Output the [x, y] coordinate of the center of the cell containing the given text.  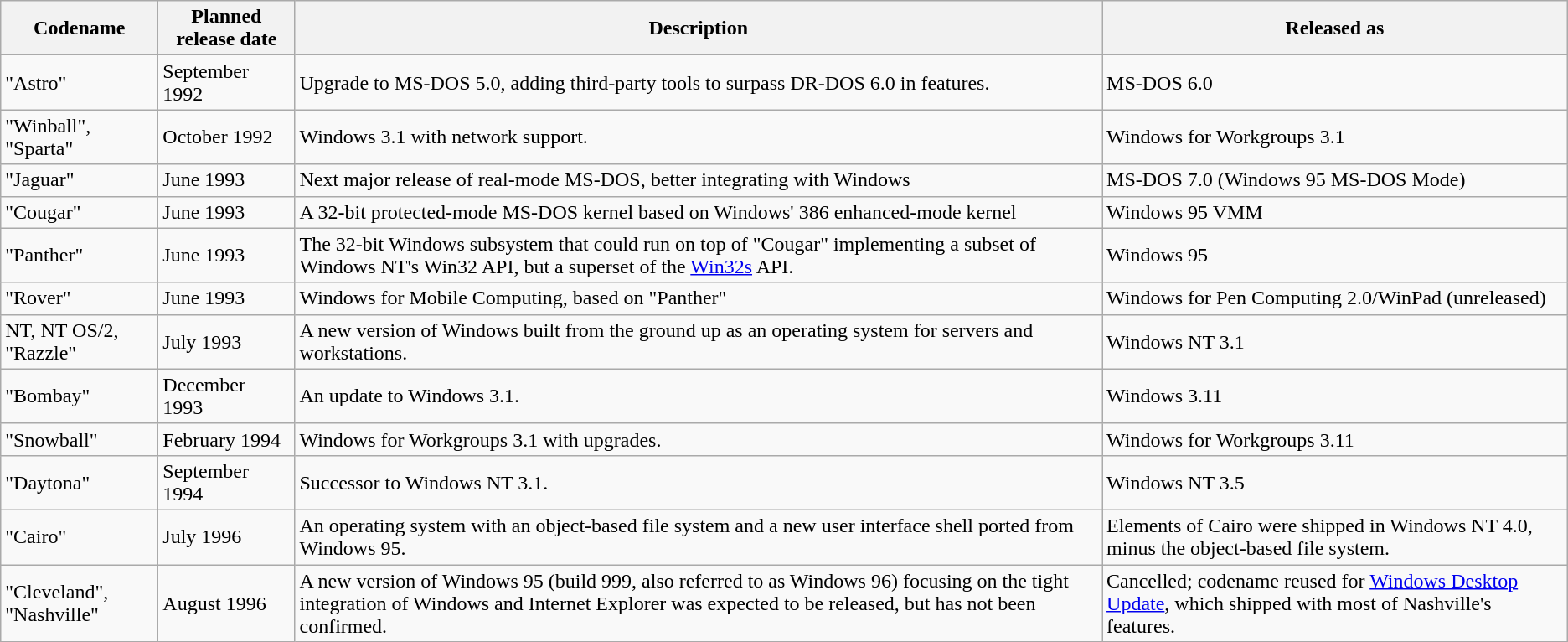
Released as [1335, 28]
An operating system with an object-based file system and a new user interface shell ported from Windows 95. [699, 536]
Windows for Workgroups 3.1 [1335, 137]
"Winball", "Sparta" [80, 137]
Description [699, 28]
Windows for Mobile Computing, based on "Panther" [699, 298]
"Snowball" [80, 439]
Windows NT 3.5 [1335, 483]
December 1993 [226, 396]
Windows 3.11 [1335, 396]
Windows 3.1 with network support. [699, 137]
Codename [80, 28]
September 1992 [226, 82]
NT, NT OS/2, "Razzle" [80, 342]
"Cairo" [80, 536]
A 32-bit protected-mode MS-DOS kernel based on Windows' 386 enhanced-mode kernel [699, 212]
MS-DOS 6.0 [1335, 82]
MS-DOS 7.0 (Windows 95 MS-DOS Mode) [1335, 180]
A new version of Windows built from the ground up as an operating system for servers and workstations. [699, 342]
September 1994 [226, 483]
July 1993 [226, 342]
"Panther" [80, 255]
Upgrade to MS-DOS 5.0, adding third-party tools to surpass DR-DOS 6.0 in features. [699, 82]
October 1992 [226, 137]
Windows for Workgroups 3.1 with upgrades. [699, 439]
Windows NT 3.1 [1335, 342]
Successor to Windows NT 3.1. [699, 483]
"Rover" [80, 298]
July 1996 [226, 536]
Windows for Workgroups 3.11 [1335, 439]
"Cleveland", "Nashville" [80, 603]
Windows 95 VMM [1335, 212]
Windows for Pen Computing 2.0/WinPad (unreleased) [1335, 298]
Next major release of real-mode MS-DOS, better integrating with Windows [699, 180]
August 1996 [226, 603]
The 32-bit Windows subsystem that could run on top of "Cougar" implementing a subset of Windows NT's Win32 API, but a superset of the Win32s API. [699, 255]
Cancelled; codename reused for Windows Desktop Update, which shipped with most of Nashville's features. [1335, 603]
"Cougar" [80, 212]
"Astro" [80, 82]
February 1994 [226, 439]
"Daytona" [80, 483]
An update to Windows 3.1. [699, 396]
Planned release date [226, 28]
Elements of Cairo were shipped in Windows NT 4.0, minus the object-based file system. [1335, 536]
Windows 95 [1335, 255]
"Jaguar" [80, 180]
"Bombay" [80, 396]
